Search for the cell housing the specified text and yield its [X, Y] center coordinate. 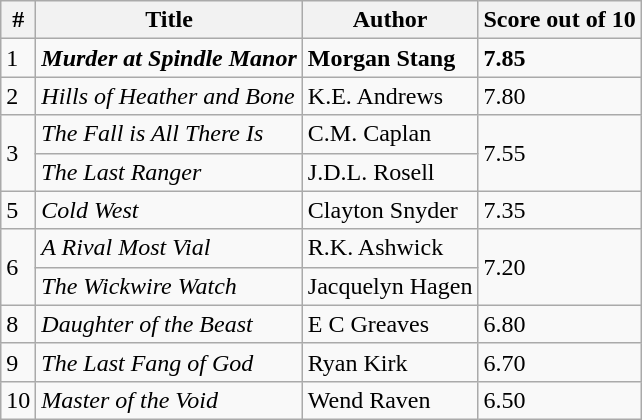
Score out of 10 [560, 20]
E C Greaves [390, 324]
Daughter of the Beast [169, 324]
7.35 [560, 210]
Hills of Heather and Bone [169, 96]
10 [18, 400]
6.80 [560, 324]
C.M. Caplan [390, 134]
6.70 [560, 362]
The Last Fang of God [169, 362]
9 [18, 362]
Morgan Stang [390, 58]
A Rival Most Vial [169, 248]
Clayton Snyder [390, 210]
Title [169, 20]
R.K. Ashwick [390, 248]
2 [18, 96]
Cold West [169, 210]
# [18, 20]
6 [18, 267]
Author [390, 20]
Jacquelyn Hagen [390, 286]
K.E. Andrews [390, 96]
The Fall is All There Is [169, 134]
7.55 [560, 153]
Ryan Kirk [390, 362]
7.80 [560, 96]
Master of the Void [169, 400]
7.20 [560, 267]
The Last Ranger [169, 172]
8 [18, 324]
Wend Raven [390, 400]
Murder at Spindle Manor [169, 58]
7.85 [560, 58]
3 [18, 153]
5 [18, 210]
1 [18, 58]
J.D.L. Rosell [390, 172]
6.50 [560, 400]
The Wickwire Watch [169, 286]
